Output the [x, y] coordinate of the center of the cell containing the given text.  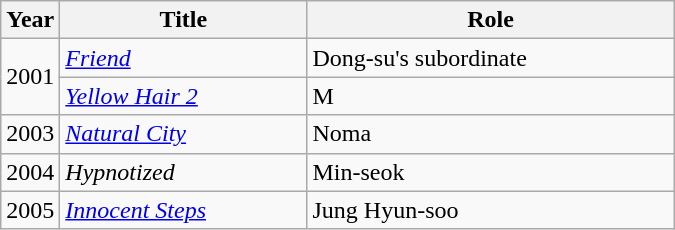
Year [30, 20]
Dong-su's subordinate [490, 58]
2003 [30, 134]
Role [490, 20]
Title [184, 20]
Friend [184, 58]
2004 [30, 172]
2001 [30, 77]
2005 [30, 210]
Min-seok [490, 172]
Innocent Steps [184, 210]
Yellow Hair 2 [184, 96]
M [490, 96]
Noma [490, 134]
Hypnotized [184, 172]
Natural City [184, 134]
Jung Hyun-soo [490, 210]
